Extract the [x, y] coordinate from the center of the cell holding the provided text.  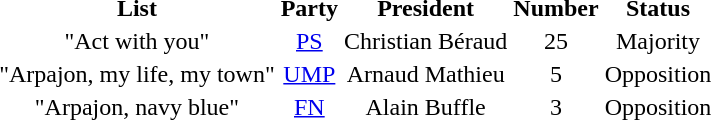
UMP [309, 74]
5 [556, 74]
Christian Béraud [425, 41]
PS [309, 41]
25 [556, 41]
Arnaud Mathieu [425, 74]
